Return the (x, y) coordinate for the center point of the cell that contains the specified text.  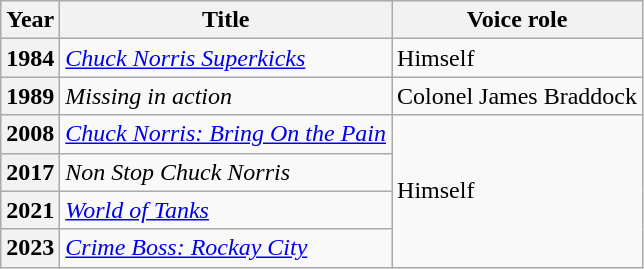
2017 (30, 172)
Chuck Norris Superkicks (226, 58)
Non Stop Chuck Norris (226, 172)
Voice role (518, 20)
1989 (30, 96)
Colonel James Braddock (518, 96)
Year (30, 20)
World of Tanks (226, 210)
2021 (30, 210)
2008 (30, 134)
Chuck Norris: Bring On the Pain (226, 134)
2023 (30, 248)
Title (226, 20)
1984 (30, 58)
Missing in action (226, 96)
Crime Boss: Rockay City (226, 248)
